Extract the (X, Y) coordinate from the center of the cell holding the provided text.  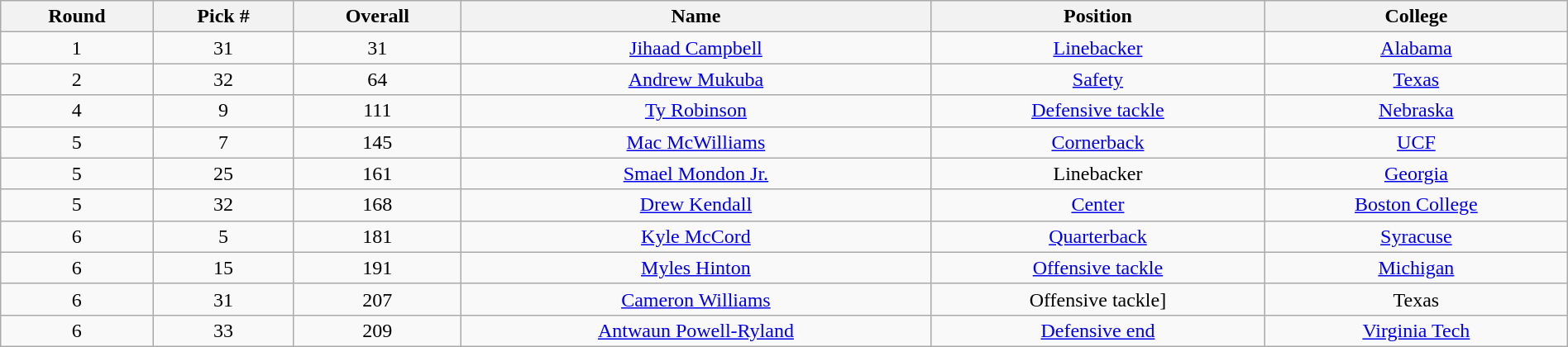
Virginia Tech (1417, 330)
Kyle McCord (696, 236)
Cameron Williams (696, 299)
168 (377, 205)
Antwaun Powell-Ryland (696, 330)
Myles Hinton (696, 268)
161 (377, 173)
1 (77, 48)
Pick # (223, 17)
64 (377, 79)
Jihaad Campbell (696, 48)
Alabama (1417, 48)
Syracuse (1417, 236)
25 (223, 173)
111 (377, 111)
Cornerback (1097, 142)
181 (377, 236)
Andrew Mukuba (696, 79)
Center (1097, 205)
Offensive tackle (1097, 268)
Defensive end (1097, 330)
Smael Mondon Jr. (696, 173)
Overall (377, 17)
Mac McWilliams (696, 142)
33 (223, 330)
College (1417, 17)
Position (1097, 17)
Ty Robinson (696, 111)
15 (223, 268)
Drew Kendall (696, 205)
Safety (1097, 79)
Name (696, 17)
Michigan (1417, 268)
Offensive tackle] (1097, 299)
Georgia (1417, 173)
145 (377, 142)
Round (77, 17)
7 (223, 142)
4 (77, 111)
Boston College (1417, 205)
2 (77, 79)
Quarterback (1097, 236)
UCF (1417, 142)
Nebraska (1417, 111)
191 (377, 268)
209 (377, 330)
Defensive tackle (1097, 111)
207 (377, 299)
9 (223, 111)
